From the cell containing the given text, extract its center point as [X, Y] coordinate. 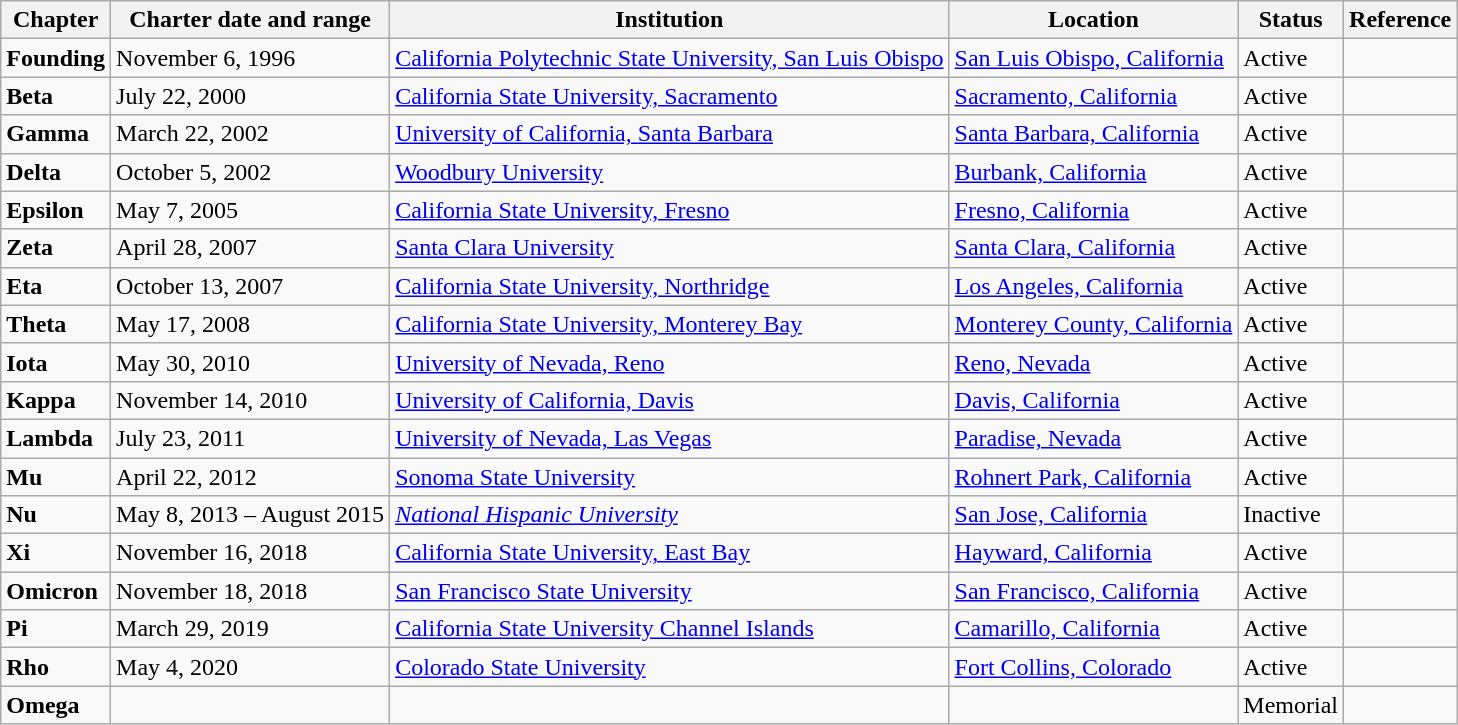
November 18, 2018 [250, 591]
California State University, East Bay [670, 553]
Epsilon [56, 210]
April 28, 2007 [250, 248]
Santa Clara University [670, 248]
Los Angeles, California [1094, 286]
May 7, 2005 [250, 210]
Sacramento, California [1094, 96]
Zeta [56, 248]
San Francisco State University [670, 591]
Hayward, California [1094, 553]
California State University Channel Islands [670, 629]
May 30, 2010 [250, 362]
Inactive [1291, 515]
Theta [56, 324]
San Jose, California [1094, 515]
Woodbury University [670, 172]
Fresno, California [1094, 210]
Monterey County, California [1094, 324]
October 13, 2007 [250, 286]
May 8, 2013 – August 2015 [250, 515]
Gamma [56, 134]
Eta [56, 286]
Fort Collins, Colorado [1094, 667]
Founding [56, 58]
Camarillo, California [1094, 629]
November 16, 2018 [250, 553]
March 22, 2002 [250, 134]
Burbank, California [1094, 172]
July 23, 2011 [250, 438]
October 5, 2002 [250, 172]
May 4, 2020 [250, 667]
Memorial [1291, 705]
Reference [1400, 20]
Xi [56, 553]
November 6, 1996 [250, 58]
Colorado State University [670, 667]
University of Nevada, Reno [670, 362]
University of Nevada, Las Vegas [670, 438]
Omicron [56, 591]
Chapter [56, 20]
Lambda [56, 438]
March 29, 2019 [250, 629]
Institution [670, 20]
Status [1291, 20]
Delta [56, 172]
Reno, Nevada [1094, 362]
Kappa [56, 400]
California Polytechnic State University, San Luis Obispo [670, 58]
Mu [56, 477]
California State University, Northridge [670, 286]
San Luis Obispo, California [1094, 58]
Pi [56, 629]
California State University, Sacramento [670, 96]
Rohnert Park, California [1094, 477]
National Hispanic University [670, 515]
Sonoma State University [670, 477]
Rho [56, 667]
California State University, Fresno [670, 210]
April 22, 2012 [250, 477]
Nu [56, 515]
University of California, Davis [670, 400]
Santa Barbara, California [1094, 134]
University of California, Santa Barbara [670, 134]
Santa Clara, California [1094, 248]
Davis, California [1094, 400]
San Francisco, California [1094, 591]
Location [1094, 20]
Iota [56, 362]
Beta [56, 96]
November 14, 2010 [250, 400]
July 22, 2000 [250, 96]
Omega [56, 705]
California State University, Monterey Bay [670, 324]
Paradise, Nevada [1094, 438]
Charter date and range [250, 20]
May 17, 2008 [250, 324]
